Pinpoint the cell where the given text exists, returning its [X, Y] midpoint coordinate. 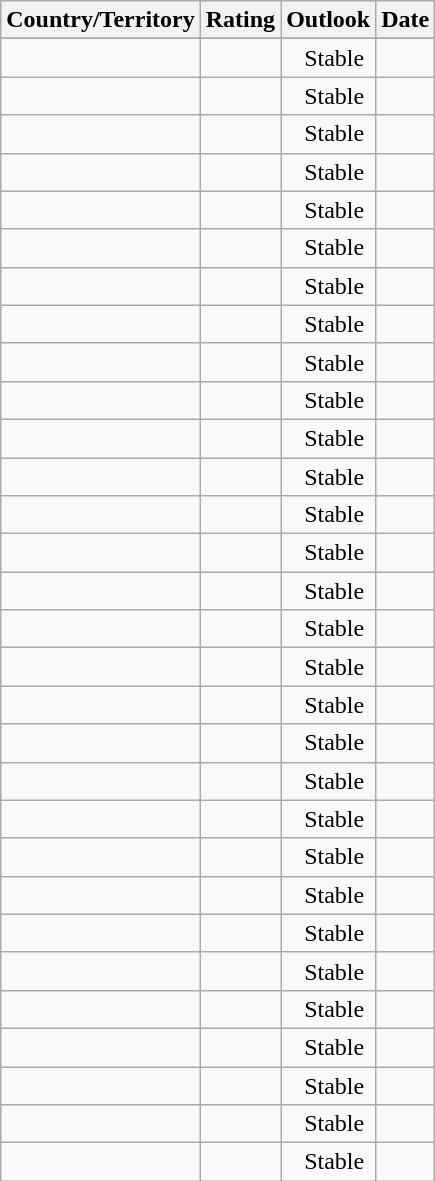
Outlook [328, 20]
Date [406, 20]
Rating [240, 20]
Country/Territory [100, 20]
